Find where the given text appears and provide that cell's center as (X, Y) coordinate. 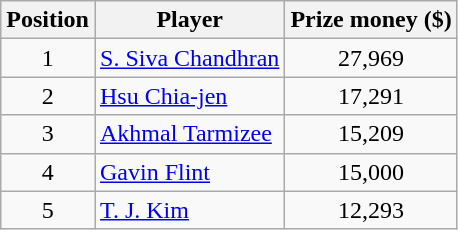
Akhmal Tarmizee (189, 134)
Player (189, 20)
15,209 (371, 134)
S. Siva Chandhran (189, 58)
Prize money ($) (371, 20)
1 (48, 58)
27,969 (371, 58)
5 (48, 210)
3 (48, 134)
2 (48, 96)
17,291 (371, 96)
Position (48, 20)
12,293 (371, 210)
4 (48, 172)
15,000 (371, 172)
Hsu Chia-jen (189, 96)
T. J. Kim (189, 210)
Gavin Flint (189, 172)
